Detect which cell encompasses the target text, then output its [x, y] center coordinate. 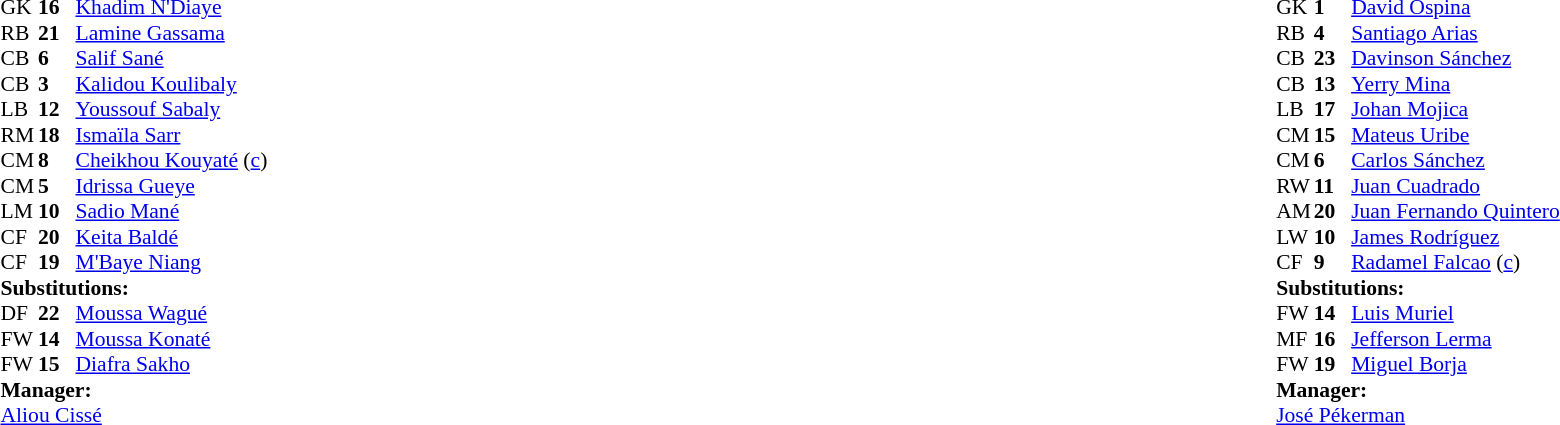
Yerry Mina [1456, 84]
Mateus Uribe [1456, 135]
Santiago Arias [1456, 33]
9 [1333, 263]
Kalidou Koulibaly [172, 84]
4 [1333, 33]
Moussa Konaté [172, 339]
Diafra Sakho [172, 365]
8 [57, 161]
Sadio Mané [172, 211]
21 [57, 33]
13 [1333, 84]
LW [1295, 237]
12 [57, 109]
LM [19, 211]
Cheikhou Kouyaté (c) [172, 161]
M'Baye Niang [172, 263]
Johan Mojica [1456, 109]
Radamel Falcao (c) [1456, 263]
Jefferson Lerma [1456, 339]
Keita Baldé [172, 237]
Lamine Gassama [172, 33]
3 [57, 84]
18 [57, 135]
RW [1295, 186]
16 [1333, 339]
Davinson Sánchez [1456, 59]
MF [1295, 339]
DF [19, 313]
Miguel Borja [1456, 365]
Juan Cuadrado [1456, 186]
Youssouf Sabaly [172, 109]
Idrissa Gueye [172, 186]
Moussa Wagué [172, 313]
Salif Sané [172, 59]
RM [19, 135]
22 [57, 313]
17 [1333, 109]
AM [1295, 211]
James Rodríguez [1456, 237]
Ismaïla Sarr [172, 135]
Carlos Sánchez [1456, 161]
Luis Muriel [1456, 313]
Juan Fernando Quintero [1456, 211]
23 [1333, 59]
5 [57, 186]
11 [1333, 186]
